Detect which cell encompasses the target text, then output its [x, y] center coordinate. 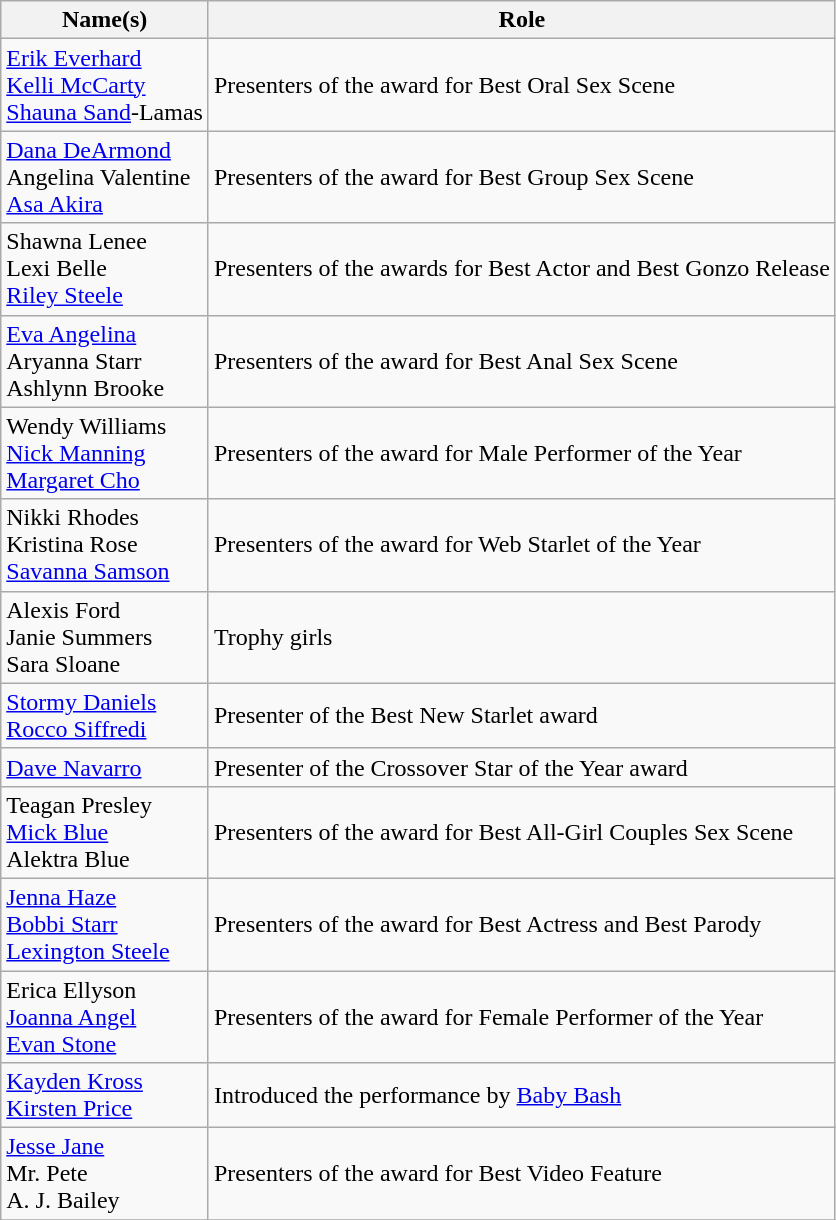
Presenters of the award for Best Group Sex Scene [522, 177]
Presenters of the award for Best Actress and Best Parody [522, 924]
Teagan PresleyMick BlueAlektra Blue [105, 832]
Erica EllysonJoanna AngelEvan Stone [105, 1016]
Presenter of the Crossover Star of the Year award [522, 767]
Presenters of the award for Female Performer of the Year [522, 1016]
Shawna LeneeLexi BelleRiley Steele [105, 269]
Jesse JaneMr. PeteA. J. Bailey [105, 1174]
Presenters of the award for Male Performer of the Year [522, 453]
Trophy girls [522, 637]
Presenters of the award for Best Oral Sex Scene [522, 85]
Erik EverhardKelli McCartyShauna Sand-Lamas [105, 85]
Alexis FordJanie SummersSara Sloane [105, 637]
Presenters of the award for Web Starlet of the Year [522, 545]
Jenna HazeBobbi StarrLexington Steele [105, 924]
Role [522, 20]
Stormy DanielsRocco Siffredi [105, 716]
Eva AngelinaAryanna StarrAshlynn Brooke [105, 361]
Wendy WilliamsNick ManningMargaret Cho [105, 453]
Presenters of the award for Best Video Feature [522, 1174]
Presenters of the award for Best Anal Sex Scene [522, 361]
Nikki RhodesKristina RoseSavanna Samson [105, 545]
Dave Navarro [105, 767]
Introduced the performance by Baby Bash [522, 1096]
Presenters of the awards for Best Actor and Best Gonzo Release [522, 269]
Kayden KrossKirsten Price [105, 1096]
Presenter of the Best New Starlet award [522, 716]
Name(s) [105, 20]
Dana DeArmondAngelina ValentineAsa Akira [105, 177]
Presenters of the award for Best All-Girl Couples Sex Scene [522, 832]
